Capture the cell that displays the provided text and extract its (x, y) central coordinate. 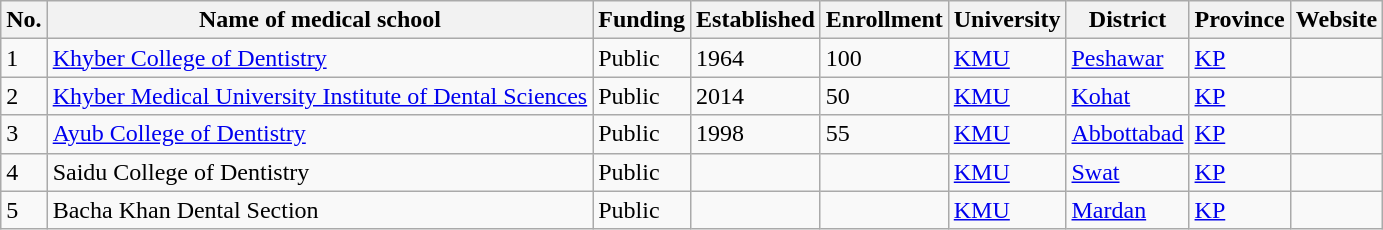
Enrollment (884, 20)
2 (24, 96)
Swat (1128, 172)
1964 (756, 58)
2014 (756, 96)
Established (756, 20)
Website (1336, 20)
5 (24, 210)
3 (24, 134)
55 (884, 134)
50 (884, 96)
Khyber Medical University Institute of Dental Sciences (320, 96)
District (1128, 20)
Abbottabad (1128, 134)
1998 (756, 134)
Name of medical school (320, 20)
Funding (642, 20)
Peshawar (1128, 58)
Province (1240, 20)
100 (884, 58)
No. (24, 20)
4 (24, 172)
Kohat (1128, 96)
Mardan (1128, 210)
1 (24, 58)
Bacha Khan Dental Section (320, 210)
Khyber College of Dentistry (320, 58)
University (1007, 20)
Saidu College of Dentistry (320, 172)
Ayub College of Dentistry (320, 134)
